For the text-containing cell, return its midpoint in (x, y) coordinate format. 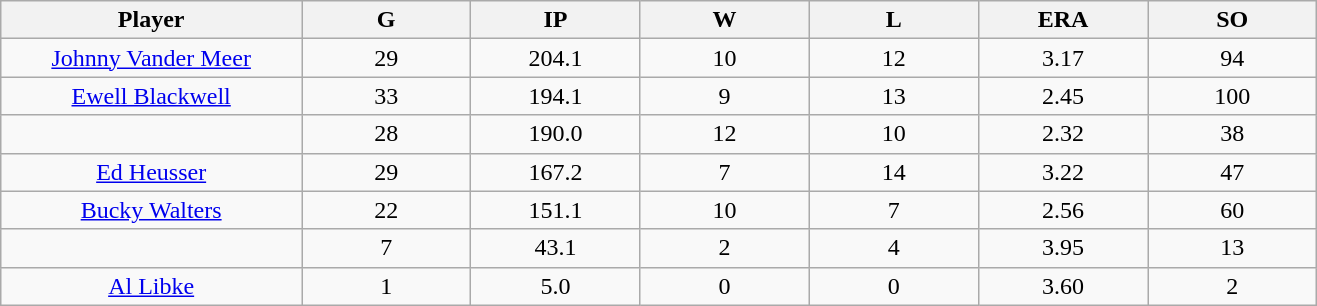
3.60 (1062, 286)
2.45 (1062, 96)
2.32 (1062, 134)
4 (894, 248)
Player (152, 20)
28 (386, 134)
194.1 (556, 96)
60 (1232, 210)
190.0 (556, 134)
IP (556, 20)
38 (1232, 134)
3.17 (1062, 58)
5.0 (556, 286)
47 (1232, 172)
167.2 (556, 172)
100 (1232, 96)
9 (724, 96)
ERA (1062, 20)
L (894, 20)
94 (1232, 58)
1 (386, 286)
G (386, 20)
SO (1232, 20)
Al Libke (152, 286)
151.1 (556, 210)
3.22 (1062, 172)
Ewell Blackwell (152, 96)
Johnny Vander Meer (152, 58)
W (724, 20)
3.95 (1062, 248)
33 (386, 96)
Bucky Walters (152, 210)
Ed Heusser (152, 172)
22 (386, 210)
43.1 (556, 248)
14 (894, 172)
2.56 (1062, 210)
204.1 (556, 58)
